Capture the cell that displays the provided text and extract its (x, y) central coordinate. 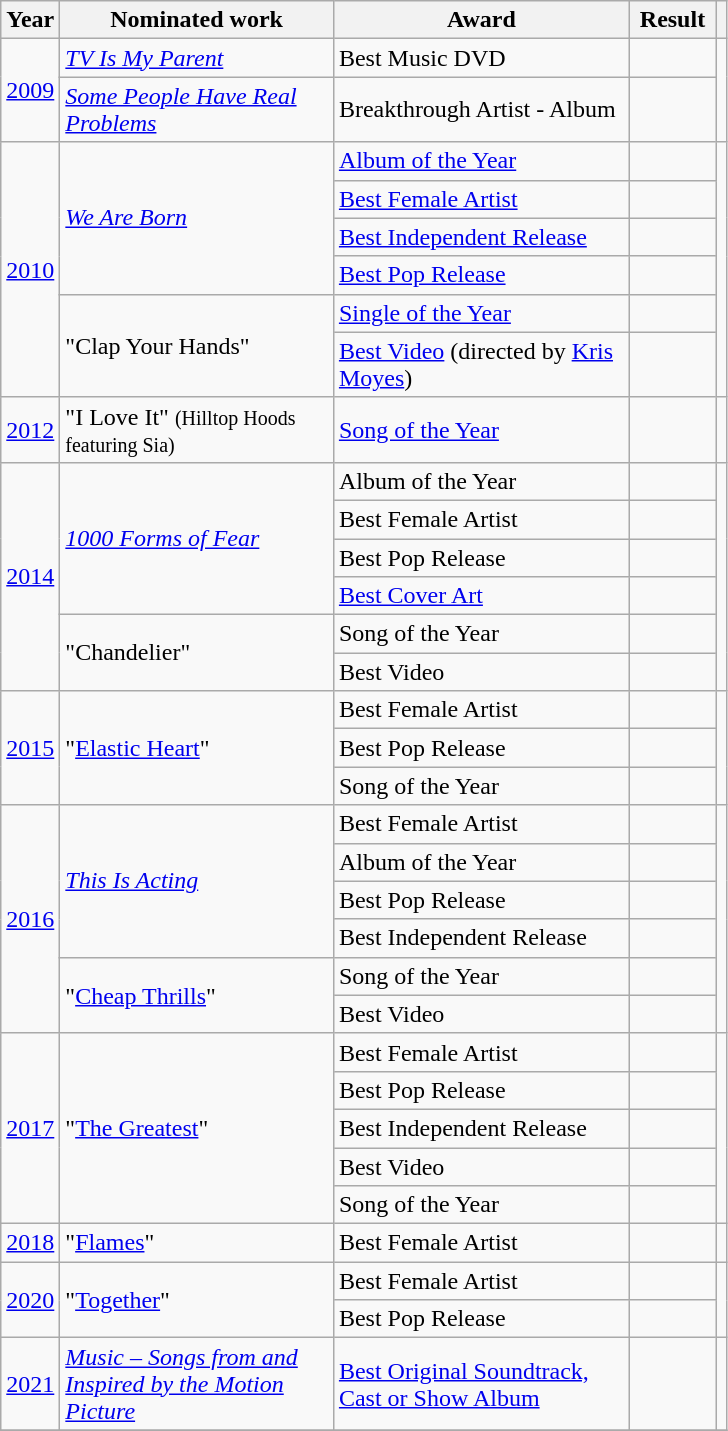
2010 (30, 270)
Best Cover Art (481, 596)
2020 (30, 1300)
2018 (30, 1243)
"Together" (197, 1300)
2016 (30, 919)
2009 (30, 90)
1000 Forms of Fear (197, 538)
2012 (30, 430)
Some People Have Real Problems (197, 110)
Breakthrough Artist - Album (481, 110)
"Flames" (197, 1243)
"Clap Your Hands" (197, 346)
Best Original Soundtrack, Cast or Show Album (481, 1384)
Best Video (directed by Kris Moyes) (481, 364)
"Elastic Heart" (197, 748)
"The Greatest" (197, 1128)
"Cheap Thrills" (197, 995)
2015 (30, 748)
2014 (30, 576)
Music – Songs from and Inspired by the Motion Picture (197, 1384)
This Is Acting (197, 881)
TV Is My Parent (197, 58)
We Are Born (197, 218)
"I Love It" (Hilltop Hoods featuring Sia) (197, 430)
"Chandelier" (197, 653)
Award (481, 20)
Nominated work (197, 20)
2021 (30, 1384)
Result (672, 20)
Best Music DVD (481, 58)
Year (30, 20)
2017 (30, 1128)
Single of the Year (481, 313)
